Return (X, Y) of the center of cell containing provided text 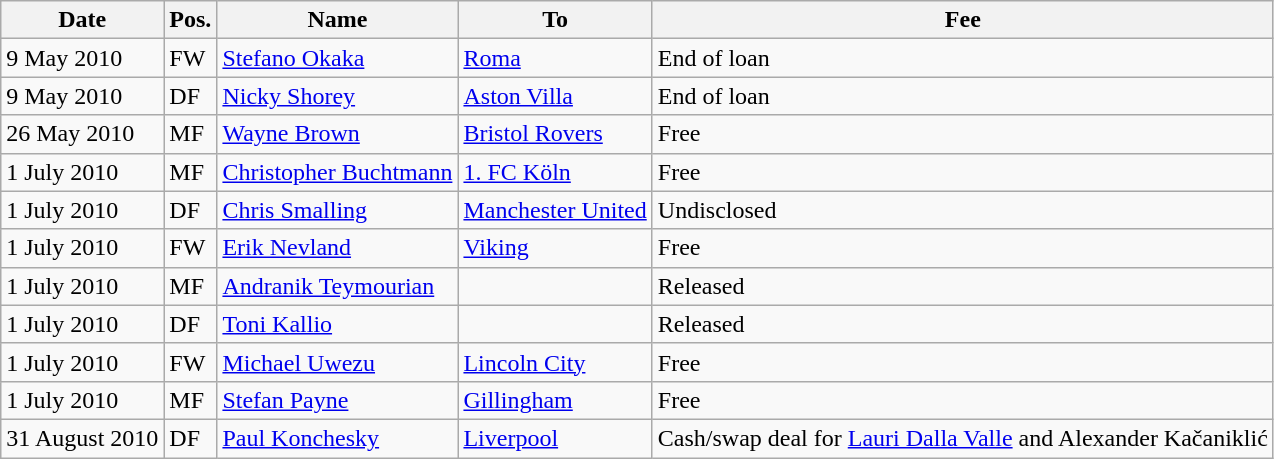
To (555, 20)
Aston Villa (555, 96)
Name (338, 20)
Cash/swap deal for Lauri Dalla Valle and Alexander Kačaniklić (962, 438)
Erik Nevland (338, 248)
Lincoln City (555, 362)
Wayne Brown (338, 134)
Michael Uwezu (338, 362)
Roma (555, 58)
Viking (555, 248)
Pos. (190, 20)
Date (82, 20)
Nicky Shorey (338, 96)
Christopher Buchtmann (338, 172)
Chris Smalling (338, 210)
Stefano Okaka (338, 58)
Andranik Teymourian (338, 286)
Toni Kallio (338, 324)
Liverpool (555, 438)
Paul Konchesky (338, 438)
Manchester United (555, 210)
Bristol Rovers (555, 134)
Stefan Payne (338, 400)
31 August 2010 (82, 438)
Gillingham (555, 400)
26 May 2010 (82, 134)
Fee (962, 20)
1. FC Köln (555, 172)
Undisclosed (962, 210)
